Provide the [x, y] coordinate of the cell's center where the given text is located.  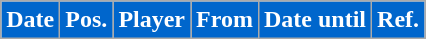
Player [152, 20]
Date [30, 20]
Ref. [398, 20]
Date until [314, 20]
Pos. [86, 20]
From [225, 20]
